From the cell containing the given text, extract its center point as [x, y] coordinate. 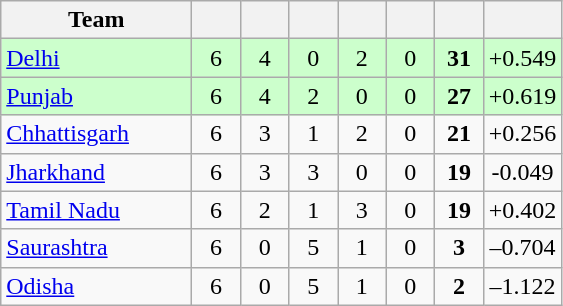
Saurashtra [96, 248]
Tamil Nadu [96, 210]
–0.704 [522, 248]
-0.049 [522, 172]
Jharkhand [96, 172]
–1.122 [522, 286]
27 [460, 96]
+0.256 [522, 134]
31 [460, 58]
+0.619 [522, 96]
+0.549 [522, 58]
Chhattisgarh [96, 134]
+0.402 [522, 210]
Punjab [96, 96]
21 [460, 134]
Team [96, 20]
Delhi [96, 58]
Odisha [96, 286]
